From the cell containing the given text, extract its center point as (X, Y) coordinate. 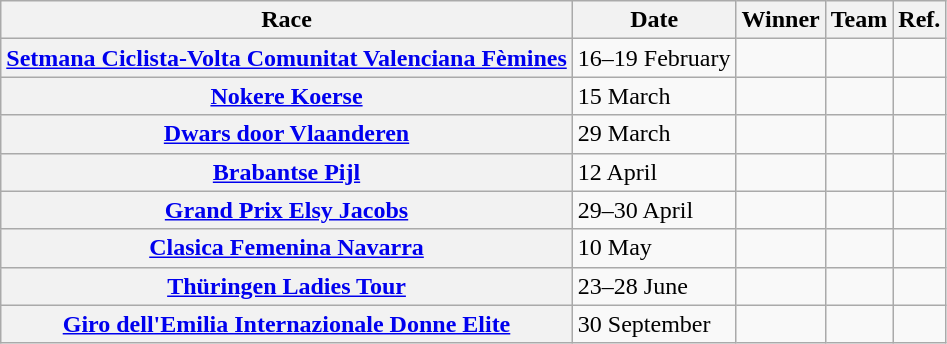
10 May (654, 248)
Nokere Koerse (287, 96)
Setmana Ciclista-Volta Comunitat Valenciana Fèmines (287, 58)
Winner (780, 20)
Clasica Femenina Navarra (287, 248)
29 March (654, 134)
30 September (654, 324)
Ref. (920, 20)
16–19 February (654, 58)
Brabantse Pijl (287, 172)
Thüringen Ladies Tour (287, 286)
29–30 April (654, 210)
12 April (654, 172)
Grand Prix Elsy Jacobs (287, 210)
Dwars door Vlaanderen (287, 134)
Race (287, 20)
Giro dell'Emilia Internazionale Donne Elite (287, 324)
Date (654, 20)
Team (859, 20)
15 March (654, 96)
23–28 June (654, 286)
